Detect which cell encompasses the target text, then output its [x, y] center coordinate. 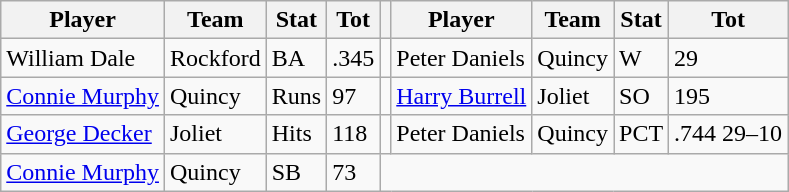
Harry Burrell [462, 96]
118 [354, 134]
.345 [354, 58]
SB [296, 172]
195 [728, 96]
Runs [296, 96]
W [642, 58]
SO [642, 96]
73 [354, 172]
PCT [642, 134]
William Dale [83, 58]
Rockford [215, 58]
.744 29–10 [728, 134]
97 [354, 96]
BA [296, 58]
29 [728, 58]
Hits [296, 134]
George Decker [83, 134]
